Extract the (x, y) coordinate from the center of the cell holding the provided text.  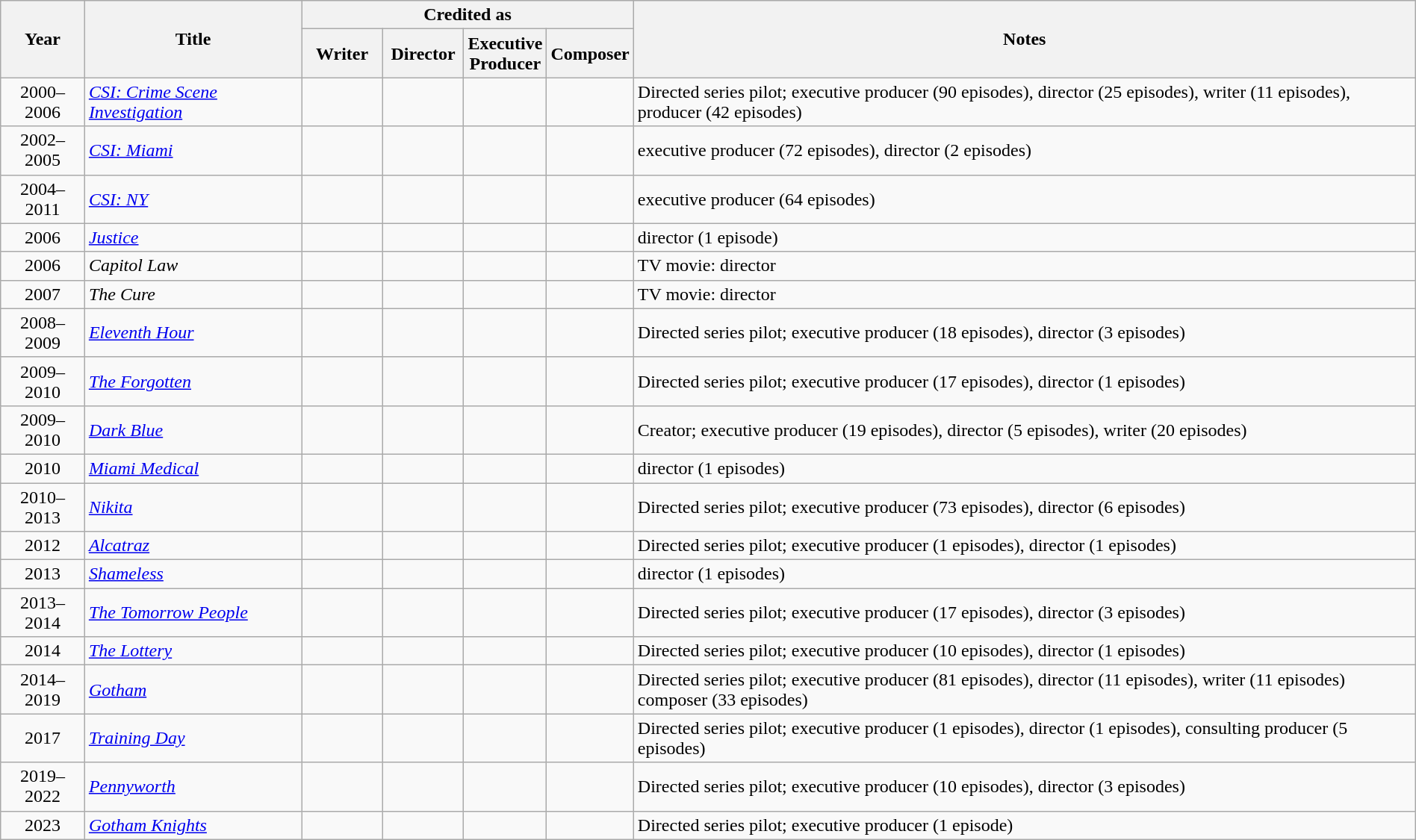
Justice (193, 237)
Directed series pilot; executive producer (1 episode) (1025, 825)
2023 (43, 825)
2014–2019 (43, 690)
2010–2013 (43, 506)
Title (193, 39)
2013–2014 (43, 612)
Capitol Law (193, 266)
executive producer (72 episodes), director (2 episodes) (1025, 151)
2008–2009 (43, 333)
CSI: Crime Scene Investigation (193, 102)
2002–2005 (43, 151)
The Tomorrow People (193, 612)
Creator; executive producer (19 episodes), director (5 episodes), writer (20 episodes) (1025, 430)
2007 (43, 294)
Year (43, 39)
Credited as (468, 15)
The Forgotten (193, 381)
2004–2011 (43, 199)
Executive Producer (505, 54)
Directed series pilot; executive producer (10 episodes), director (3 episodes) (1025, 787)
CSI: NY (193, 199)
Composer (590, 54)
Directed series pilot; executive producer (1 episodes), director (1 episodes), consulting producer (5 episodes) (1025, 738)
Eleventh Hour (193, 333)
Writer (342, 54)
2019–2022 (43, 787)
2013 (43, 574)
Training Day (193, 738)
2010 (43, 468)
2014 (43, 651)
Pennyworth (193, 787)
director (1 episode) (1025, 237)
2012 (43, 546)
Dark Blue (193, 430)
Directed series pilot; executive producer (10 episodes), director (1 episodes) (1025, 651)
Gotham (193, 690)
Directed series pilot; executive producer (73 episodes), director (6 episodes) (1025, 506)
Director (423, 54)
Directed series pilot; executive producer (1 episodes), director (1 episodes) (1025, 546)
Directed series pilot; executive producer (17 episodes), director (3 episodes) (1025, 612)
Directed series pilot; executive producer (81 episodes), director (11 episodes), writer (11 episodes) composer (33 episodes) (1025, 690)
Shameless (193, 574)
Directed series pilot; executive producer (17 episodes), director (1 episodes) (1025, 381)
Directed series pilot; executive producer (90 episodes), director (25 episodes), writer (11 episodes), producer (42 episodes) (1025, 102)
Notes (1025, 39)
CSI: Miami (193, 151)
2017 (43, 738)
Directed series pilot; executive producer (18 episodes), director (3 episodes) (1025, 333)
Nikita (193, 506)
Alcatraz (193, 546)
2000–2006 (43, 102)
The Lottery (193, 651)
executive producer (64 episodes) (1025, 199)
Gotham Knights (193, 825)
The Cure (193, 294)
Miami Medical (193, 468)
